Capture the cell that displays the provided text and extract its (x, y) central coordinate. 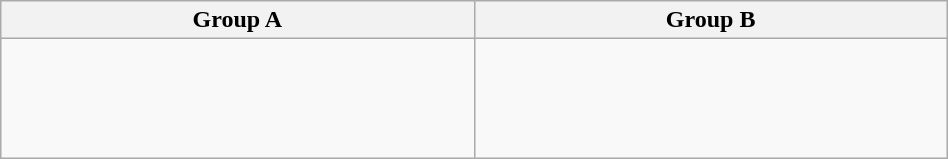
Group A (238, 20)
Group B (710, 20)
